For the text-containing cell, return its midpoint in (x, y) coordinate format. 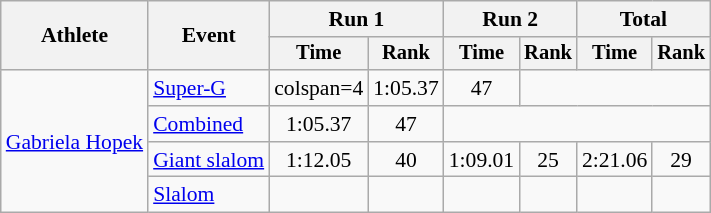
1:12.05 (318, 160)
Event (208, 36)
Athlete (74, 36)
Giant slalom (208, 160)
2:21.06 (614, 160)
Run 1 (356, 19)
Gabriela Hopek (74, 141)
Super-G (208, 88)
colspan=4 (318, 88)
Total (644, 19)
Slalom (208, 195)
29 (681, 160)
25 (548, 160)
Run 2 (510, 19)
1:09.01 (482, 160)
Combined (208, 124)
40 (406, 160)
